Find where the given text appears and provide that cell's center as [X, Y] coordinate. 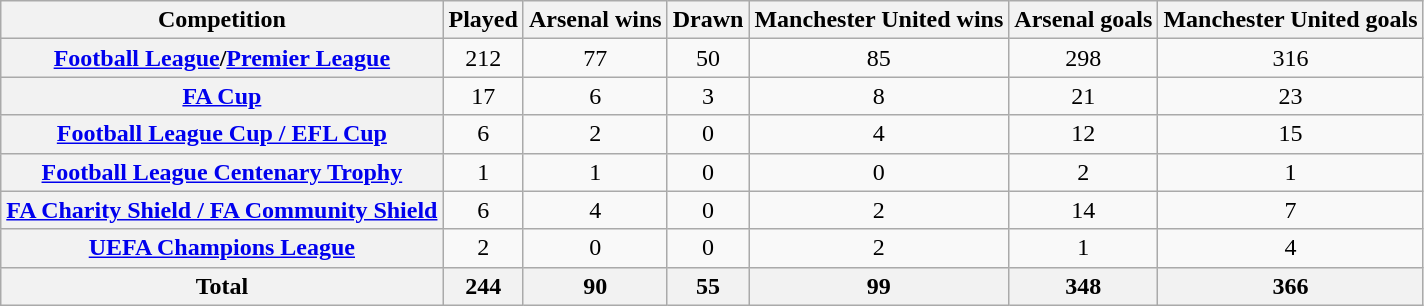
8 [879, 96]
Football League/Premier League [222, 58]
7 [1290, 210]
Arsenal goals [1084, 20]
55 [708, 286]
3 [708, 96]
21 [1084, 96]
Arsenal wins [595, 20]
99 [879, 286]
Total [222, 286]
316 [1290, 58]
Manchester United wins [879, 20]
Drawn [708, 20]
FA Charity Shield / FA Community Shield [222, 210]
23 [1290, 96]
366 [1290, 286]
Competition [222, 20]
15 [1290, 134]
212 [483, 58]
FA Cup [222, 96]
17 [483, 96]
90 [595, 286]
77 [595, 58]
244 [483, 286]
14 [1084, 210]
Manchester United goals [1290, 20]
85 [879, 58]
50 [708, 58]
UEFA Champions League [222, 248]
Played [483, 20]
298 [1084, 58]
Football League Centenary Trophy [222, 172]
348 [1084, 286]
12 [1084, 134]
Football League Cup / EFL Cup [222, 134]
